Pinpoint the cell where the given text exists, returning its (X, Y) midpoint coordinate. 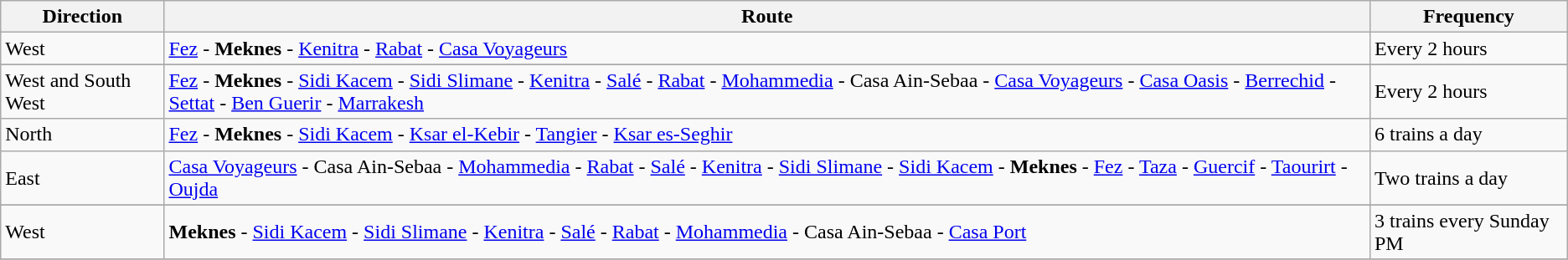
Two trains a day (1468, 177)
Meknes - Sidi Kacem - Sidi Slimane - Kenitra - Salé - Rabat - Mohammedia - Casa Ain-Sebaa - Casa Port (767, 232)
Fez - Meknes - Sidi Kacem - Ksar el-Kebir - Tangier - Ksar es-Seghir (767, 135)
North (82, 135)
Casa Voyageurs - Casa Ain-Sebaa - Mohammedia - Rabat - Salé - Kenitra - Sidi Slimane - Sidi Kacem - Meknes - Fez - Taza - Guercif - Taourirt - Oujda (767, 177)
West and South West (82, 92)
Fez - Meknes - Kenitra - Rabat - Casa Voyageurs (767, 48)
Route (767, 17)
Direction (82, 17)
East (82, 177)
3 trains every Sunday PM (1468, 232)
6 trains a day (1468, 135)
Frequency (1468, 17)
